Detect which cell encompasses the target text, then output its (x, y) center coordinate. 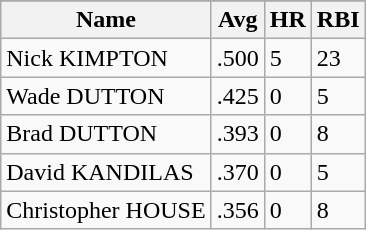
.356 (238, 210)
David KANDILAS (106, 172)
Name (106, 20)
Brad DUTTON (106, 134)
Avg (238, 20)
23 (338, 58)
Christopher HOUSE (106, 210)
Nick KIMPTON (106, 58)
RBI (338, 20)
.500 (238, 58)
Wade DUTTON (106, 96)
.370 (238, 172)
.393 (238, 134)
HR (288, 20)
.425 (238, 96)
